Identify which cell holds the provided text, then report its [X, Y] central coordinate. 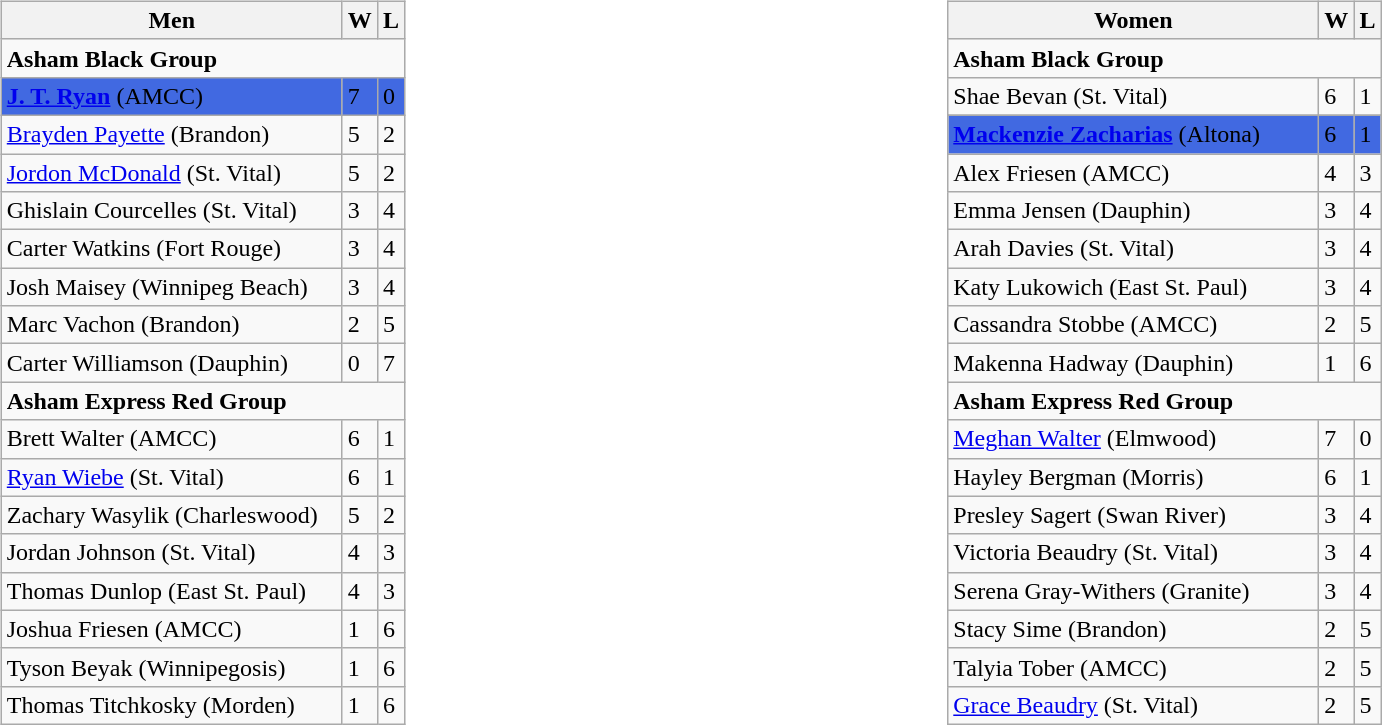
Thomas Titchkosky (Morden) [172, 705]
Grace Beaudry (St. Vital) [1134, 705]
Tyson Beyak (Winnipegosis) [172, 667]
Carter Watkins (Fort Rouge) [172, 249]
Presley Sagert (Swan River) [1134, 515]
Meghan Walter (Elmwood) [1134, 439]
Carter Williamson (Dauphin) [172, 363]
Emma Jensen (Dauphin) [1134, 211]
Talyia Tober (AMCC) [1134, 667]
Brett Walter (AMCC) [172, 439]
Women [1134, 20]
Hayley Bergman (Morris) [1134, 477]
Men [172, 20]
Victoria Beaudry (St. Vital) [1134, 553]
Marc Vachon (Brandon) [172, 325]
Zachary Wasylik (Charleswood) [172, 515]
Makenna Hadway (Dauphin) [1134, 363]
J. T. Ryan (AMCC) [172, 96]
Josh Maisey (Winnipeg Beach) [172, 287]
Mackenzie Zacharias (Altona) [1134, 134]
Katy Lukowich (East St. Paul) [1134, 287]
Stacy Sime (Brandon) [1134, 629]
Ghislain Courcelles (St. Vital) [172, 211]
Arah Davies (St. Vital) [1134, 249]
Joshua Friesen (AMCC) [172, 629]
Ryan Wiebe (St. Vital) [172, 477]
Alex Friesen (AMCC) [1134, 173]
Shae Bevan (St. Vital) [1134, 96]
Jordon McDonald (St. Vital) [172, 173]
Brayden Payette (Brandon) [172, 134]
Cassandra Stobbe (AMCC) [1134, 325]
Serena Gray-Withers (Granite) [1134, 591]
Thomas Dunlop (East St. Paul) [172, 591]
Jordan Johnson (St. Vital) [172, 553]
